Return the (x, y) coordinate for the center point of the cell that contains the specified text.  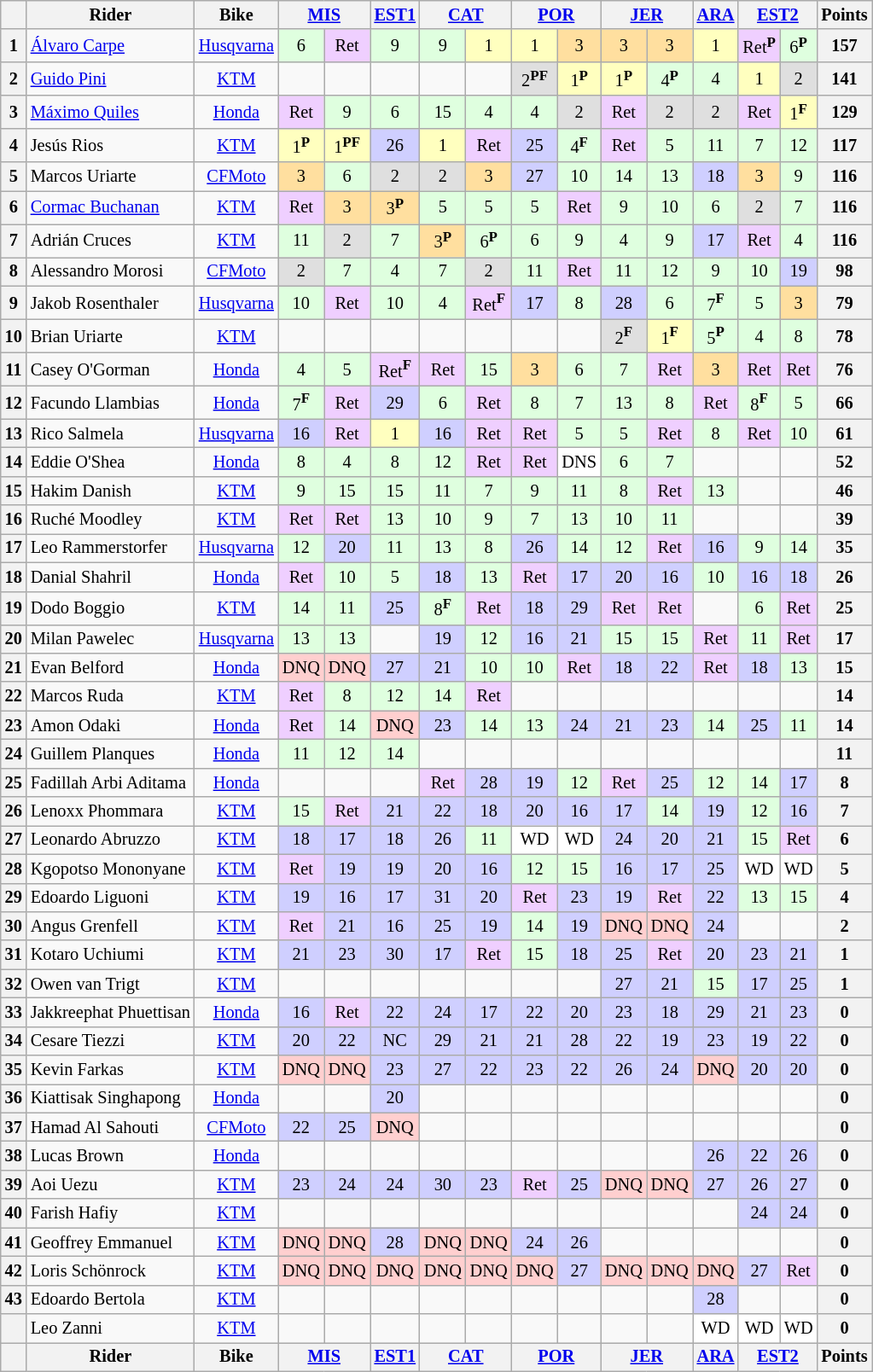
38 (14, 1156)
36 (14, 1098)
141 (844, 78)
41 (14, 1242)
Kevin Farkas (111, 1070)
Lenoxx Phommara (111, 811)
Dodo Boggio (111, 608)
79 (844, 302)
37 (14, 1127)
Ruché Moodley (111, 520)
Edoardo Bertola (111, 1299)
78 (844, 336)
Casey O'Gorman (111, 369)
Kgopotso Mononyane (111, 869)
Leonardo Abruzzo (111, 840)
Danial Shahril (111, 577)
Fadillah Arbi Aditama (111, 782)
Geoffrey Emmanuel (111, 1242)
Farish Hafiy (111, 1213)
34 (14, 1041)
Brian Uriarte (111, 336)
DNS (579, 462)
5P (716, 336)
46 (844, 491)
98 (844, 271)
Marcos Ruda (111, 696)
Leo Zanni (111, 1328)
Jakob Rosenthaler (111, 302)
RetP (759, 46)
Alessandro Morosi (111, 271)
43 (14, 1299)
2PF (535, 78)
Rico Salmela (111, 433)
Máximo Quiles (111, 113)
Milan Pawelec (111, 639)
33 (14, 1012)
Jakkreephat Phuettisan (111, 1012)
2F (624, 336)
Edoardo Liguoni (111, 898)
Loris Schönrock (111, 1270)
Amon Odaki (111, 725)
Cesare Tiezzi (111, 1041)
Kiattisak Singhapong (111, 1098)
Cormac Buchanan (111, 206)
Eddie O'Shea (111, 462)
40 (14, 1213)
52 (844, 462)
Owen van Trigt (111, 984)
4P (670, 78)
Marcos Uriarte (111, 177)
61 (844, 433)
Kotaro Uchiumi (111, 955)
42 (14, 1270)
Leo Rammerstorfer (111, 548)
1PF (347, 145)
NC (395, 1041)
Hakim Danish (111, 491)
117 (844, 145)
157 (844, 46)
Adrián Cruces (111, 241)
Angus Grenfell (111, 926)
Guido Pini (111, 78)
Aoi Uezu (111, 1184)
Lucas Brown (111, 1156)
Álvaro Carpe (111, 46)
76 (844, 369)
4F (579, 145)
Evan Belford (111, 667)
66 (844, 403)
32 (14, 984)
129 (844, 113)
Jesús Rios (111, 145)
Facundo Llambias (111, 403)
Hamad Al Sahouti (111, 1127)
Guillem Planques (111, 753)
